Pinpoint the cell where the given text exists, returning its [x, y] midpoint coordinate. 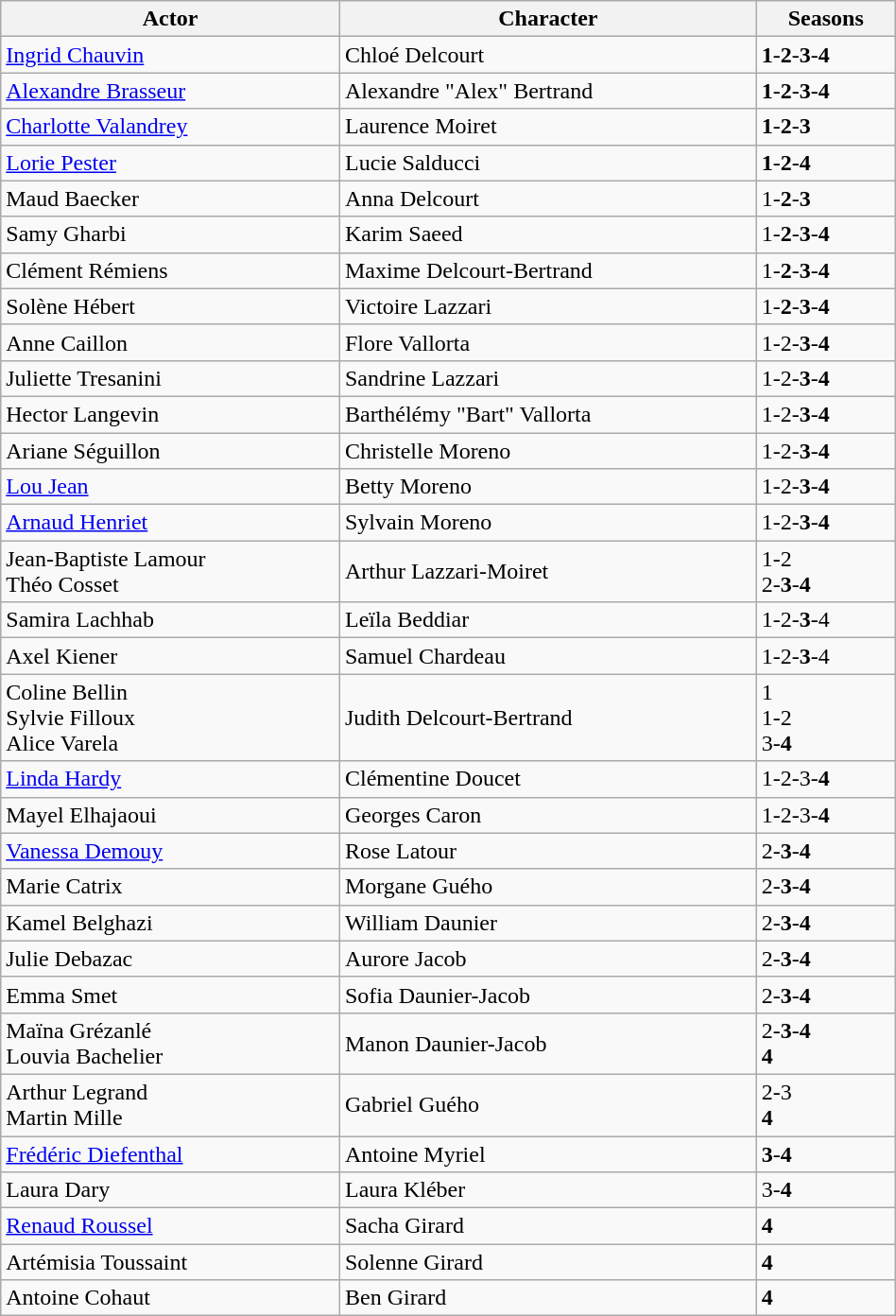
Vanessa Demouy [170, 851]
Chloé Delcourt [548, 55]
Julie Debazac [170, 959]
Samira Lachhab [170, 620]
Maud Baecker [170, 199]
Rose Latour [548, 851]
Alexandre "Alex" Bertrand [548, 91]
William Daunier [548, 923]
Lou Jean [170, 487]
Samy Gharbi [170, 234]
Ben Girard [548, 1298]
Christelle Moreno [548, 451]
Betty Moreno [548, 487]
Gabriel Guého [548, 1104]
Leïla Beddiar [548, 620]
Antoine Cohaut [170, 1298]
Seasons [826, 19]
Artémisia Toussaint [170, 1262]
Sylvain Moreno [548, 523]
Linda Hardy [170, 779]
1-22-3-4 [826, 571]
Sofia Daunier-Jacob [548, 995]
Maïna GrézanléLouvia Bachelier [170, 1044]
Ariane Séguillon [170, 451]
Emma Smet [170, 995]
Laura Kléber [548, 1190]
Actor [170, 19]
Maxime Delcourt-Bertrand [548, 270]
Laurence Moiret [548, 127]
Flore Vallorta [548, 342]
Karim Saeed [548, 234]
2-34 [826, 1104]
2-3-44 [826, 1044]
Lorie Pester [170, 163]
Character [548, 19]
Anna Delcourt [548, 199]
Alexandre Brasseur [170, 91]
Anne Caillon [170, 342]
Lucie Salducci [548, 163]
Morgane Guého [548, 887]
Juliette Tresanini [170, 378]
Solenne Girard [548, 1262]
Mayel Elhajaoui [170, 815]
Coline BellinSylvie FillouxAlice Varela [170, 718]
Solène Hébert [170, 306]
Hector Langevin [170, 414]
Laura Dary [170, 1190]
Ingrid Chauvin [170, 55]
Frédéric Diefenthal [170, 1154]
Georges Caron [548, 815]
11-23-4 [826, 718]
1-2-4 [826, 163]
Judith Delcourt-Bertrand [548, 718]
Clémentine Doucet [548, 779]
Jean-Baptiste LamourThéo Cosset [170, 571]
Axel Kiener [170, 656]
Sacha Girard [548, 1226]
Sandrine Lazzari [548, 378]
Manon Daunier-Jacob [548, 1044]
Barthélémy "Bart" Vallorta [548, 414]
Aurore Jacob [548, 959]
Renaud Roussel [170, 1226]
Kamel Belghazi [170, 923]
Marie Catrix [170, 887]
Arnaud Henriet [170, 523]
Samuel Chardeau [548, 656]
Arthur LegrandMartin Mille [170, 1104]
Antoine Myriel [548, 1154]
Charlotte Valandrey [170, 127]
Clément Rémiens [170, 270]
Arthur Lazzari-Moiret [548, 571]
Victoire Lazzari [548, 306]
